Pinpoint the cell where the given text exists, returning its [x, y] midpoint coordinate. 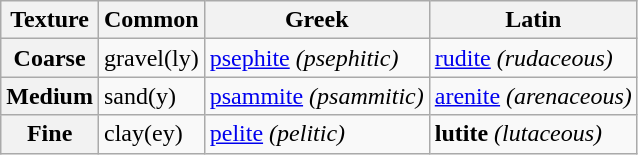
psammite (psammitic) [316, 96]
Fine [50, 134]
arenite (arenaceous) [533, 96]
clay(ey) [151, 134]
Coarse [50, 58]
Medium [50, 96]
Texture [50, 20]
psephite (psephitic) [316, 58]
rudite (rudaceous) [533, 58]
sand(y) [151, 96]
Greek [316, 20]
Common [151, 20]
gravel(ly) [151, 58]
Latin [533, 20]
pelite (pelitic) [316, 134]
lutite (lutaceous) [533, 134]
